Search for the cell housing the specified text and yield its [x, y] center coordinate. 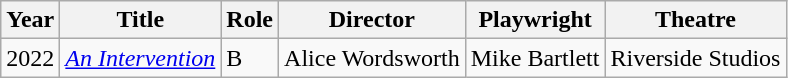
Theatre [696, 20]
Director [372, 20]
An Intervention [140, 58]
Title [140, 20]
2022 [30, 58]
Year [30, 20]
Alice Wordsworth [372, 58]
Mike Bartlett [535, 58]
Playwright [535, 20]
Role [250, 20]
Riverside Studios [696, 58]
B [250, 58]
